Output the (X, Y) coordinate of the center of the cell containing the given text.  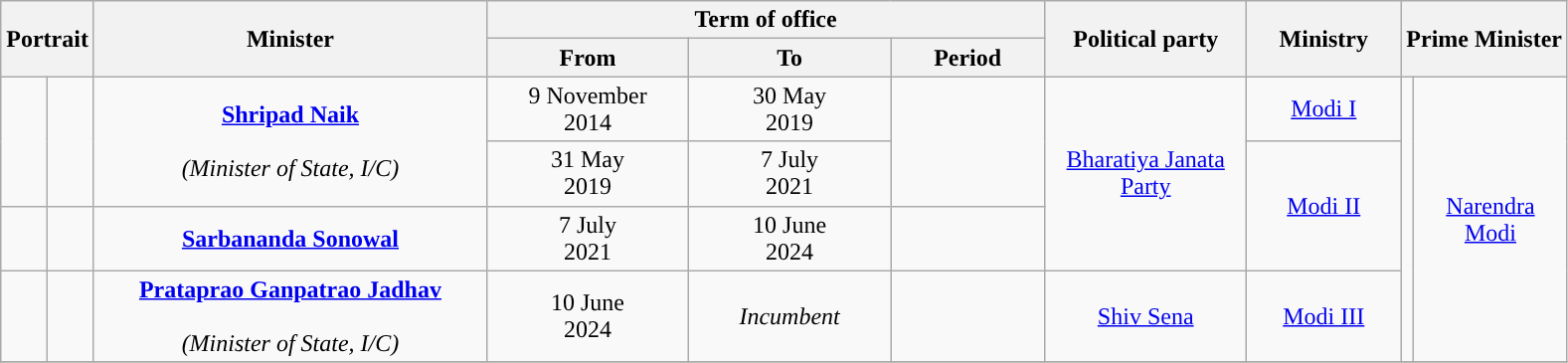
Political party (1145, 39)
31 May2019 (587, 173)
Shripad Naik(Minister of State, I/C) (290, 141)
9 November2014 (587, 109)
Ministry (1324, 39)
Modi I (1324, 109)
From (587, 58)
Sarbananda Sonowal (290, 239)
Term of office (766, 20)
Modi II (1324, 206)
To (789, 58)
Prime Minister (1484, 39)
30 May2019 (789, 109)
Shiv Sena (1145, 316)
Incumbent (789, 316)
Bharatiya Janata Party (1145, 173)
Narendra Modi (1489, 219)
Prataprao Ganpatrao Jadhav(Minister of State, I/C) (290, 316)
Period (968, 58)
Modi III (1324, 316)
Portrait (48, 39)
Minister (290, 39)
